Scan for the cell matching the given text and deliver its (x, y) coordinate at center. 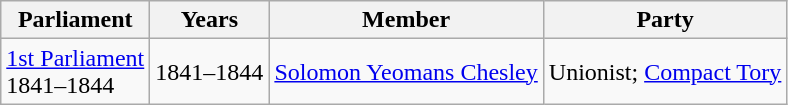
Party (665, 20)
Years (210, 20)
Parliament (76, 20)
Solomon Yeomans Chesley (406, 72)
Member (406, 20)
1841–1844 (210, 72)
1st Parliament1841–1844 (76, 72)
Unionist; Compact Tory (665, 72)
